Search for the cell housing the specified text and yield its (x, y) center coordinate. 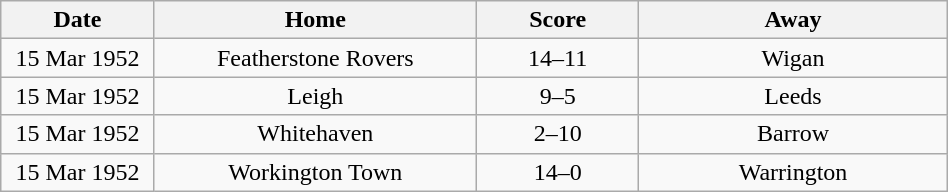
Home (315, 20)
Whitehaven (315, 134)
Barrow (793, 134)
Leeds (793, 96)
Score (558, 20)
14–11 (558, 58)
Leigh (315, 96)
Away (793, 20)
Workington Town (315, 172)
14–0 (558, 172)
Warrington (793, 172)
Wigan (793, 58)
Date (78, 20)
Featherstone Rovers (315, 58)
9–5 (558, 96)
2–10 (558, 134)
